Output the [x, y] coordinate of the center of the cell containing the given text.  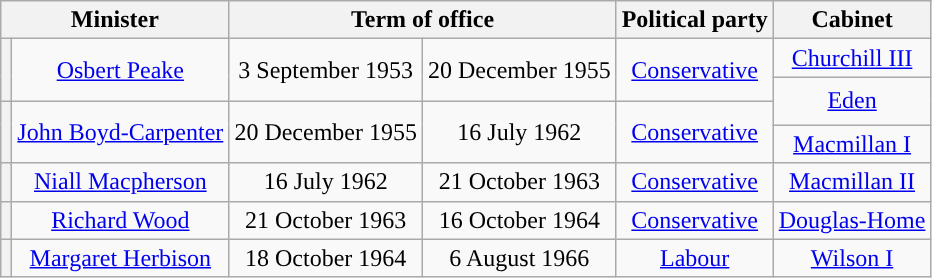
Margaret Herbison [120, 258]
Eden [852, 101]
Churchill III [852, 58]
Macmillan II [852, 182]
Term of office [422, 20]
Macmillan I [852, 144]
Osbert Peake [120, 70]
John Boyd-Carpenter [120, 132]
Douglas-Home [852, 220]
6 August 1966 [520, 258]
Political party [694, 20]
Niall Macpherson [120, 182]
16 October 1964 [520, 220]
3 September 1953 [326, 70]
18 October 1964 [326, 258]
Wilson I [852, 258]
Minister [115, 20]
Richard Wood [120, 220]
Labour [694, 258]
Cabinet [852, 20]
